From the cell containing the given text, extract its center point as [X, Y] coordinate. 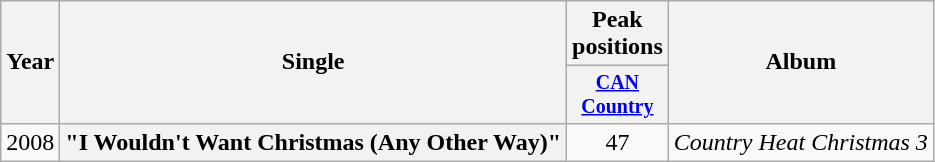
Single [314, 62]
Album [800, 62]
2008 [30, 142]
Country Heat Christmas 3 [800, 142]
Year [30, 62]
47 [618, 142]
CAN Country [618, 94]
"I Wouldn't Want Christmas (Any Other Way)" [314, 142]
Peak positions [618, 34]
